Determine the (X, Y) coordinate at the center of the cell enclosing the given text.  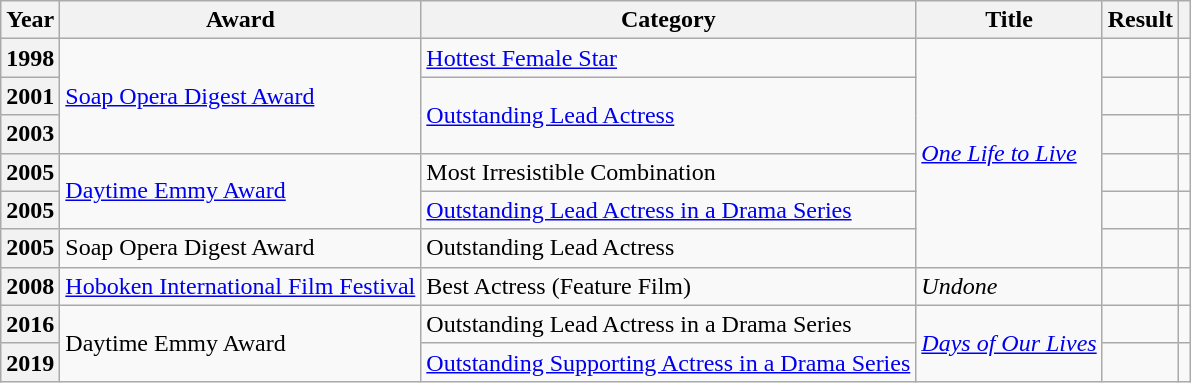
Year (30, 20)
2008 (30, 286)
Award (240, 20)
Best Actress (Feature Film) (668, 286)
Days of Our Lives (1009, 343)
Title (1009, 20)
Hottest Female Star (668, 58)
Outstanding Supporting Actress in a Drama Series (668, 362)
One Life to Live (1009, 153)
Most Irresistible Combination (668, 172)
Category (668, 20)
2019 (30, 362)
2016 (30, 324)
Result (1140, 20)
1998 (30, 58)
2001 (30, 96)
Undone (1009, 286)
2003 (30, 134)
Hoboken International Film Festival (240, 286)
